Locate the cell with the specified text and output its [x, y] center coordinate. 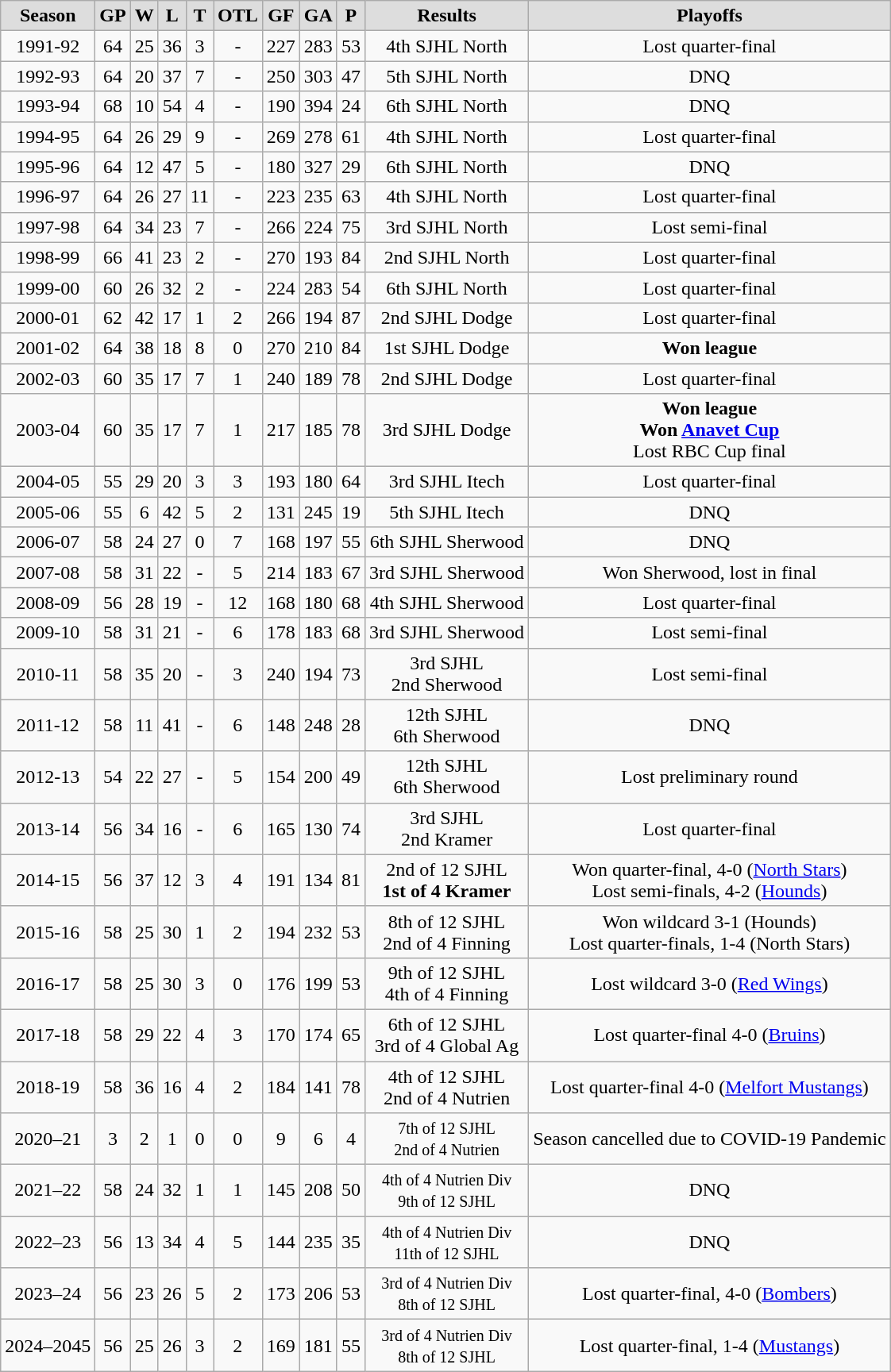
190 [281, 106]
2nd SJHL North [446, 257]
4th of 4 Nutrien Div9th of 12 SJHL [446, 1191]
214 [281, 572]
8th of 12 SJHL2nd of 4 Finning [446, 932]
2017-18 [48, 1035]
1991-92 [48, 46]
1996-97 [48, 197]
394 [318, 106]
217 [281, 430]
248 [318, 726]
327 [318, 167]
L [172, 16]
GA [318, 16]
66 [113, 257]
5th SJHL North [446, 76]
2020–21 [48, 1139]
2001-02 [48, 348]
250 [281, 76]
181 [318, 1345]
21 [172, 633]
2011-12 [48, 726]
Lost quarter-final, 1-4 (Mustangs) [710, 1345]
210 [318, 348]
2002-03 [48, 379]
Results [446, 16]
191 [281, 880]
Season [48, 16]
165 [281, 829]
Won quarter-final, 4-0 (North Stars)Lost semi-finals, 4-2 (Hounds) [710, 880]
145 [281, 1191]
4th of 4 Nutrien Div11th of 12 SJHL [446, 1242]
176 [281, 983]
GP [113, 16]
3rd SJHL Itech [446, 482]
1998-99 [48, 257]
Won league [710, 348]
9th of 12 SJHL4th of 4 Finning [446, 983]
6th SJHL Sherwood [446, 542]
GF [281, 16]
Season cancelled due to COVID-19 Pandemic [710, 1139]
206 [318, 1294]
50 [351, 1191]
223 [281, 197]
7th of 12 SJHL2nd of 4 Nutrien [446, 1139]
Lost quarter-final 4-0 (Bruins) [710, 1035]
303 [318, 76]
2023–24 [48, 1294]
245 [318, 512]
1992-93 [48, 76]
199 [318, 983]
2009-10 [48, 633]
154 [281, 777]
134 [318, 880]
189 [318, 379]
2004-05 [48, 482]
2nd of 12 SJHL1st of 4 Kramer [446, 880]
1993-94 [48, 106]
4th of 12 SJHL2nd of 4 Nutrien [446, 1086]
65 [351, 1035]
Won wildcard 3-1 (Hounds)Lost quarter-finals, 1-4 (North Stars) [710, 932]
OTL [237, 16]
4th SJHL Sherwood [446, 603]
Playoffs [710, 16]
W [145, 16]
2008-09 [48, 603]
148 [281, 726]
1995-96 [48, 167]
2024–2045 [48, 1345]
3rd SJHL 2nd Sherwood [446, 673]
3rd SJHL Dodge [446, 430]
2013-14 [48, 829]
2010-11 [48, 673]
174 [318, 1035]
8 [199, 348]
P [351, 16]
38 [145, 348]
208 [318, 1191]
87 [351, 318]
18 [172, 348]
61 [351, 137]
5th SJHL Itech [446, 512]
Lost quarter-final 4-0 (Melfort Mustangs) [710, 1086]
130 [318, 829]
170 [281, 1035]
73 [351, 673]
Won Sherwood, lost in final [710, 572]
144 [281, 1242]
2018-19 [48, 1086]
10 [145, 106]
81 [351, 880]
75 [351, 227]
2021–22 [48, 1191]
67 [351, 572]
185 [318, 430]
278 [318, 137]
200 [318, 777]
184 [281, 1086]
173 [281, 1294]
62 [113, 318]
2015-16 [48, 932]
T [199, 16]
197 [318, 542]
1st SJHL Dodge [446, 348]
1994-95 [48, 137]
3rd SJHL North [446, 227]
232 [318, 932]
49 [351, 777]
2016-17 [48, 983]
Lost quarter-final, 4-0 (Bombers) [710, 1294]
2000-01 [48, 318]
227 [281, 46]
169 [281, 1345]
2012-13 [48, 777]
2007-08 [48, 572]
13 [145, 1242]
Lost wildcard 3-0 (Red Wings) [710, 983]
1997-98 [48, 227]
1999-00 [48, 287]
269 [281, 137]
Lost preliminary round [710, 777]
178 [281, 633]
2014-15 [48, 880]
2006-07 [48, 542]
141 [318, 1086]
63 [351, 197]
3rd SJHL2nd Kramer [446, 829]
2022–23 [48, 1242]
131 [281, 512]
2003-04 [48, 430]
2005-06 [48, 512]
Won league Won Anavet CupLost RBC Cup final [710, 430]
6th of 12 SJHL3rd of 4 Global Ag [446, 1035]
74 [351, 829]
